Pinpoint the cell where the given text exists, returning its (x, y) midpoint coordinate. 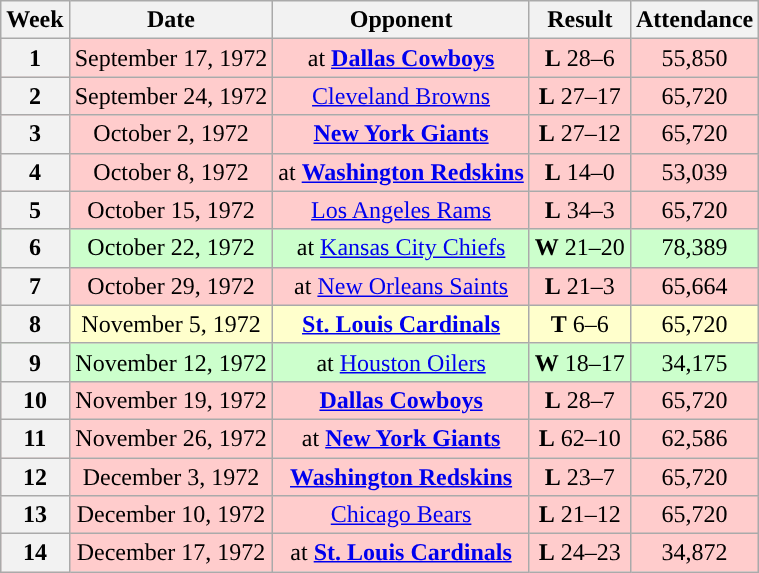
at Houston Oilers (401, 362)
October 29, 1972 (171, 286)
September 24, 1972 (171, 96)
62,586 (694, 438)
12 (35, 477)
September 17, 1972 (171, 58)
Week (35, 20)
6 (35, 248)
L 28–7 (580, 400)
8 (35, 324)
December 17, 1972 (171, 553)
at Kansas City Chiefs (401, 248)
Attendance (694, 20)
4 (35, 172)
7 (35, 286)
Dallas Cowboys (401, 400)
13 (35, 515)
Los Angeles Rams (401, 210)
at St. Louis Cardinals (401, 553)
5 (35, 210)
Result (580, 20)
December 3, 1972 (171, 477)
L 21–12 (580, 515)
L 14–0 (580, 172)
L 34–3 (580, 210)
New York Giants (401, 134)
Washington Redskins (401, 477)
December 10, 1972 (171, 515)
65,664 (694, 286)
9 (35, 362)
November 19, 1972 (171, 400)
October 15, 1972 (171, 210)
10 (35, 400)
Cleveland Browns (401, 96)
W 18–17 (580, 362)
14 (35, 553)
L 62–10 (580, 438)
L 27–12 (580, 134)
November 5, 1972 (171, 324)
October 8, 1972 (171, 172)
T 6–6 (580, 324)
at New Orleans Saints (401, 286)
November 12, 1972 (171, 362)
1 (35, 58)
at New York Giants (401, 438)
at Dallas Cowboys (401, 58)
at Washington Redskins (401, 172)
11 (35, 438)
55,850 (694, 58)
October 22, 1972 (171, 248)
L 23–7 (580, 477)
St. Louis Cardinals (401, 324)
Chicago Bears (401, 515)
34,175 (694, 362)
L 28–6 (580, 58)
L 27–17 (580, 96)
2 (35, 96)
November 26, 1972 (171, 438)
53,039 (694, 172)
L 24–23 (580, 553)
October 2, 1972 (171, 134)
Opponent (401, 20)
3 (35, 134)
L 21–3 (580, 286)
Date (171, 20)
78,389 (694, 248)
W 21–20 (580, 248)
34,872 (694, 553)
